From the cell containing the given text, extract its center point as [X, Y] coordinate. 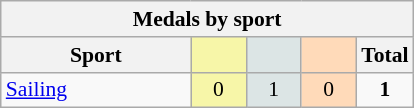
Total [384, 55]
Sailing [96, 90]
Medals by sport [208, 19]
Sport [96, 55]
